Return the (x, y) coordinate for the center point of the cell that contains the specified text.  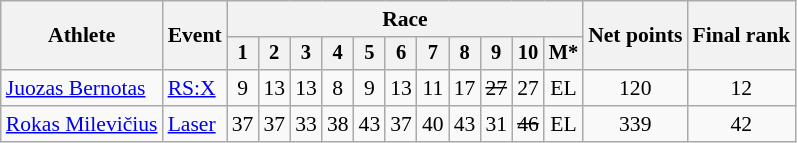
339 (635, 124)
33 (306, 124)
Laser (195, 124)
Juozas Bernotas (82, 88)
17 (465, 88)
10 (528, 54)
3 (306, 54)
M* (564, 54)
2 (274, 54)
4 (338, 54)
Event (195, 36)
12 (741, 88)
Athlete (82, 36)
11 (433, 88)
31 (496, 124)
Final rank (741, 36)
Rokas Milevičius (82, 124)
5 (370, 54)
120 (635, 88)
7 (433, 54)
42 (741, 124)
1 (243, 54)
Race (405, 19)
RS:X (195, 88)
38 (338, 124)
6 (401, 54)
Net points (635, 36)
40 (433, 124)
46 (528, 124)
